Extract the (x, y) coordinate from the center of the cell holding the provided text.  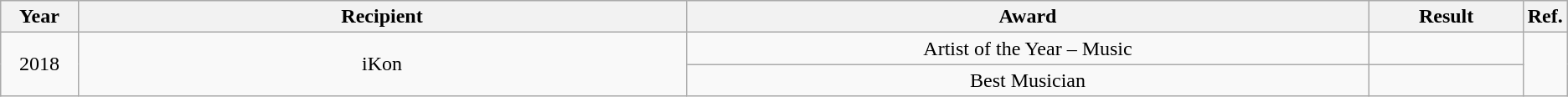
Best Musician (1028, 80)
Ref. (1545, 17)
iKon (382, 64)
2018 (39, 64)
Year (39, 17)
Artist of the Year – Music (1028, 48)
Award (1028, 17)
Recipient (382, 17)
Result (1446, 17)
